Return (X, Y) of the center of cell containing provided text 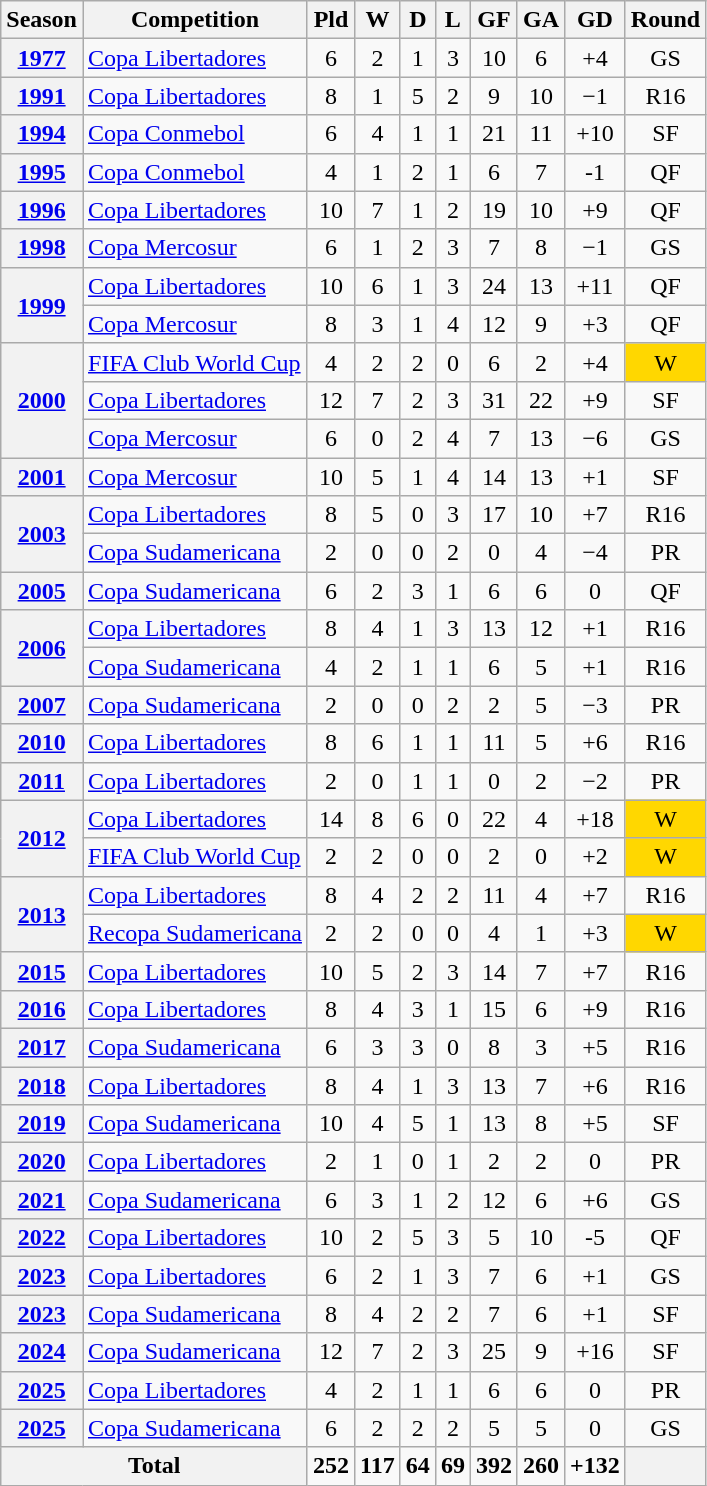
1991 (42, 96)
2017 (42, 1047)
25 (494, 1352)
+2 (596, 857)
1999 (42, 305)
-1 (596, 172)
2003 (42, 534)
2001 (42, 477)
2000 (42, 400)
2020 (42, 1162)
Total (154, 1466)
L (452, 20)
GD (596, 20)
117 (378, 1466)
2013 (42, 914)
2021 (42, 1200)
2011 (42, 781)
392 (494, 1466)
1996 (42, 210)
Pld (330, 20)
1977 (42, 58)
2019 (42, 1124)
−6 (596, 438)
+18 (596, 819)
D (418, 20)
2024 (42, 1352)
+10 (596, 134)
15 (494, 1009)
1998 (42, 248)
21 (494, 134)
17 (494, 515)
1995 (42, 172)
2018 (42, 1085)
2005 (42, 591)
2016 (42, 1009)
260 (540, 1466)
Round (665, 20)
−3 (596, 705)
-5 (596, 1238)
+16 (596, 1352)
252 (330, 1466)
Season (42, 20)
64 (418, 1466)
2010 (42, 743)
2022 (42, 1238)
69 (452, 1466)
+11 (596, 286)
−2 (596, 781)
−4 (596, 553)
31 (494, 400)
Recopa Sudamericana (194, 933)
GA (540, 20)
24 (494, 286)
+132 (596, 1466)
1994 (42, 134)
Competition (194, 20)
GF (494, 20)
2012 (42, 838)
19 (494, 210)
2007 (42, 705)
2006 (42, 648)
2015 (42, 971)
